Determine the (x, y) coordinate at the center of the cell enclosing the given text.  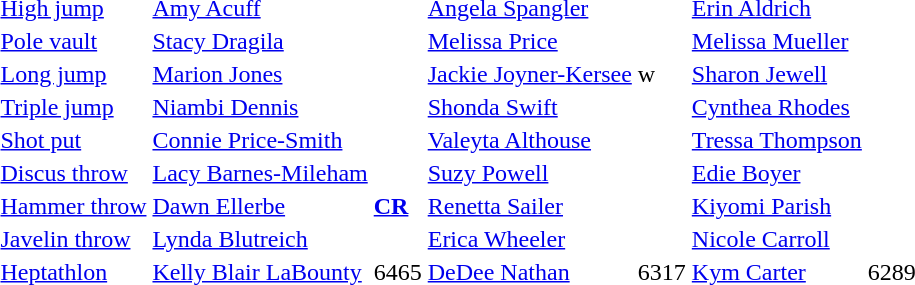
w (662, 74)
Connie Price-Smith (260, 140)
Niambi Dennis (260, 107)
Stacy Dragila (260, 41)
Melissa Price (530, 41)
Tressa Thompson (776, 140)
Erica Wheeler (530, 239)
CR (398, 206)
Dawn Ellerbe (260, 206)
Edie Boyer (776, 173)
Cynthea Rhodes (776, 107)
Lacy Barnes-Mileham (260, 173)
Kiyomi Parish (776, 206)
Suzy Powell (530, 173)
Marion Jones (260, 74)
Lynda Blutreich (260, 239)
Sharon Jewell (776, 74)
Nicole Carroll (776, 239)
Renetta Sailer (530, 206)
Melissa Mueller (776, 41)
Valeyta Althouse (530, 140)
Jackie Joyner-Kersee (530, 74)
Shonda Swift (530, 107)
